Scan for the cell matching the given text and deliver its (x, y) coordinate at center. 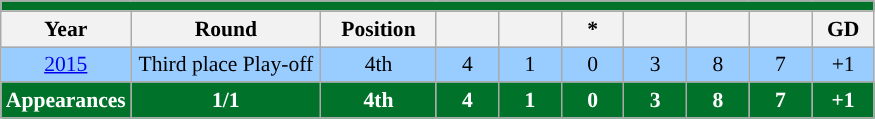
Appearances (66, 101)
1/1 (226, 101)
GD (844, 29)
Round (226, 29)
* (592, 29)
Third place Play-off (226, 65)
Position (378, 29)
Year (66, 29)
2015 (66, 65)
